Return the [x, y] coordinate for the center point of the cell that contains the specified text.  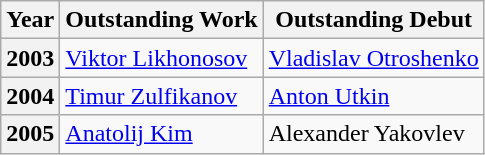
2005 [30, 134]
2003 [30, 58]
Alexander Yakovlev [374, 134]
Outstanding Work [162, 20]
Outstanding Debut [374, 20]
Vladislav Otroshenko [374, 58]
Year [30, 20]
2004 [30, 96]
Anatolij Kim [162, 134]
Anton Utkin [374, 96]
Timur Zulfikanov [162, 96]
Viktor Likhonosov [162, 58]
